Output the [X, Y] coordinate of the center of the cell containing the given text.  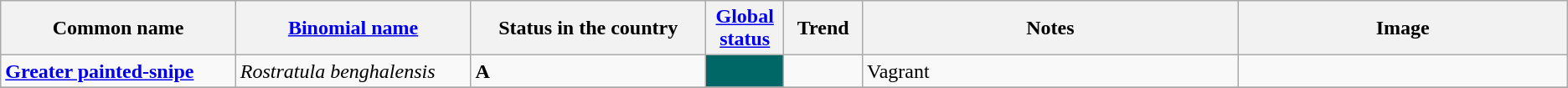
Trend [823, 28]
Binomial name [353, 28]
Greater painted-snipe [119, 71]
Common name [119, 28]
Notes [1050, 28]
Rostratula benghalensis [353, 71]
Vagrant [1050, 71]
A [588, 71]
Global status [745, 28]
Status in the country [588, 28]
Image [1402, 28]
